Extract the (X, Y) coordinate from the center of the cell holding the provided text.  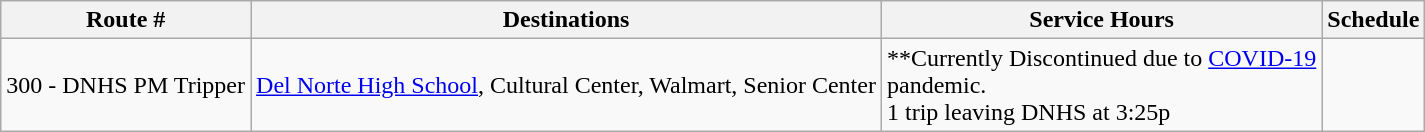
Schedule (1374, 20)
Route # (126, 20)
Destinations (566, 20)
**Currently Discontinued due to COVID-19pandemic.1 trip leaving DNHS at 3:25p (1101, 85)
Del Norte High School, Cultural Center, Walmart, Senior Center (566, 85)
Service Hours (1101, 20)
300 - DNHS PM Tripper (126, 85)
